Identify which cell holds the provided text, then report its [x, y] central coordinate. 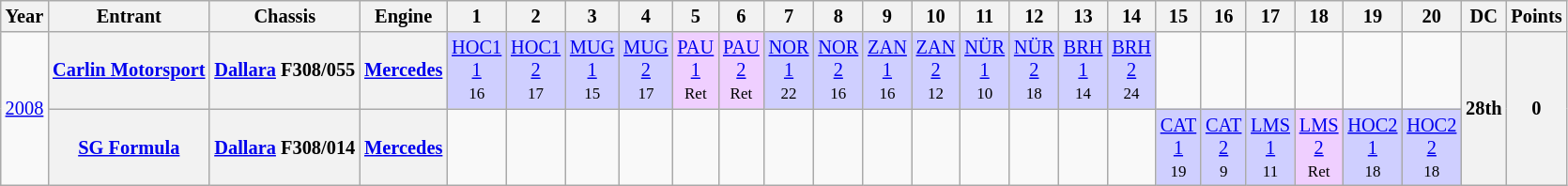
10 [936, 16]
CAT119 [1178, 147]
LMS111 [1270, 147]
28th [1483, 109]
MUG115 [592, 70]
NOR122 [789, 70]
NÜR218 [1035, 70]
NÜR110 [984, 70]
BRH114 [1084, 70]
14 [1131, 16]
2008 [24, 109]
MUG217 [646, 70]
CAT29 [1223, 147]
NOR216 [838, 70]
Year [24, 16]
15 [1178, 16]
HOC1116 [477, 70]
LMS2Ret [1319, 147]
BRH224 [1131, 70]
8 [838, 16]
18 [1319, 16]
Points [1536, 16]
2 [535, 16]
0 [1536, 109]
HOC2118 [1373, 147]
9 [887, 16]
16 [1223, 16]
7 [789, 16]
HOC2218 [1431, 147]
ZAN116 [887, 70]
Dallara F308/055 [284, 70]
1 [477, 16]
Engine [404, 16]
12 [1035, 16]
19 [1373, 16]
4 [646, 16]
Dallara F308/014 [284, 147]
PAU2Ret [742, 70]
DC [1483, 16]
PAU1Ret [697, 70]
5 [697, 16]
Carlin Motorsport [129, 70]
SG Formula [129, 147]
3 [592, 16]
11 [984, 16]
Entrant [129, 16]
Chassis [284, 16]
13 [1084, 16]
17 [1270, 16]
HOC1217 [535, 70]
ZAN212 [936, 70]
6 [742, 16]
20 [1431, 16]
